Search for the cell housing the specified text and yield its [X, Y] center coordinate. 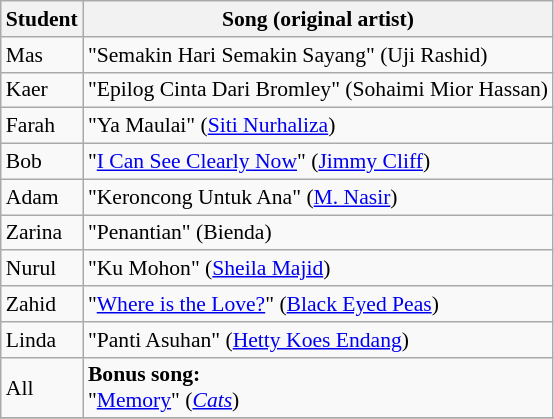
Mas [42, 55]
Bonus song: "Memory" (Cats) [318, 388]
Song (original artist) [318, 19]
"Epilog Cinta Dari Bromley" (Sohaimi Mior Hassan) [318, 90]
Zahid [42, 304]
All [42, 388]
"I Can See Clearly Now" (Jimmy Cliff) [318, 162]
"Semakin Hari Semakin Sayang" (Uji Rashid) [318, 55]
"Ya Maulai" (Siti Nurhaliza) [318, 126]
"Panti Asuhan" (Hetty Koes Endang) [318, 340]
Farah [42, 126]
"Penantian" (Bienda) [318, 233]
Zarina [42, 233]
Student [42, 19]
"Where is the Love?" (Black Eyed Peas) [318, 304]
Nurul [42, 269]
Kaer [42, 90]
"Keroncong Untuk Ana" (M. Nasir) [318, 197]
Bob [42, 162]
Adam [42, 197]
Linda [42, 340]
"Ku Mohon" (Sheila Majid) [318, 269]
